Return (X, Y) of the center of cell containing provided text 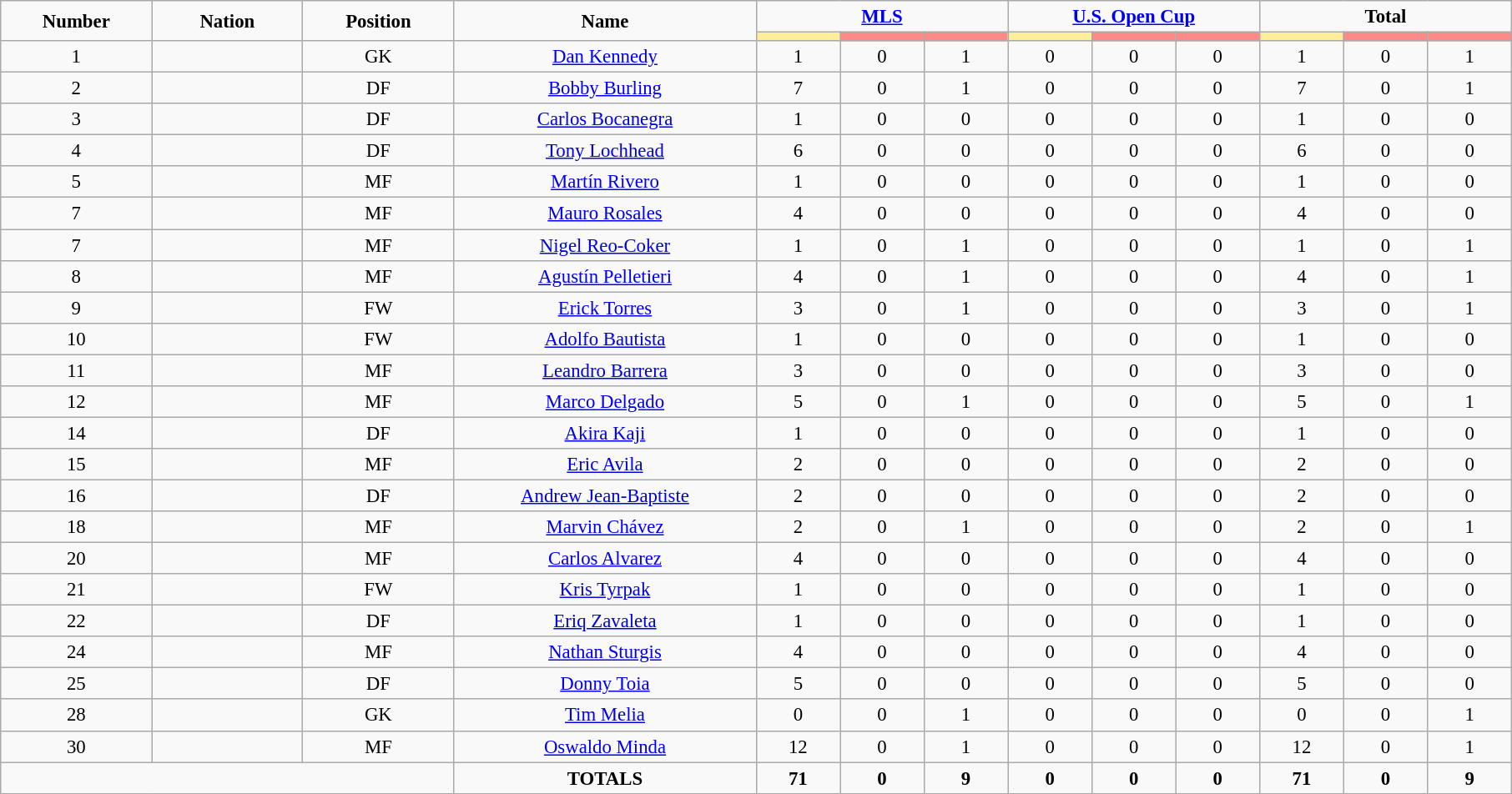
11 (77, 370)
Tony Lochhead (605, 151)
10 (77, 339)
25 (77, 684)
TOTALS (605, 778)
Bobby Burling (605, 88)
Carlos Bocanegra (605, 119)
Kris Tyrpak (605, 590)
15 (77, 465)
Agustín Pelletieri (605, 276)
30 (77, 746)
Tim Melia (605, 716)
Name (605, 21)
Erick Torres (605, 308)
Mauro Rosales (605, 214)
22 (77, 621)
8 (77, 276)
Donny Toia (605, 684)
Eriq Zavaleta (605, 621)
Position (379, 21)
Nigel Reo-Coker (605, 245)
Dan Kennedy (605, 57)
MLS (882, 17)
Akira Kaji (605, 433)
16 (77, 495)
Adolfo Bautista (605, 339)
Carlos Alvarez (605, 559)
24 (77, 652)
21 (77, 590)
18 (77, 527)
20 (77, 559)
Eric Avila (605, 465)
Nathan Sturgis (605, 652)
Oswaldo Minda (605, 746)
U.S. Open Cup (1134, 17)
28 (77, 716)
Andrew Jean-Baptiste (605, 495)
Marco Delgado (605, 402)
14 (77, 433)
Nation (227, 21)
Marvin Chávez (605, 527)
Martín Rivero (605, 183)
Number (77, 21)
Leandro Barrera (605, 370)
Total (1386, 17)
